Locate the cell with the specified text and output its (x, y) center coordinate. 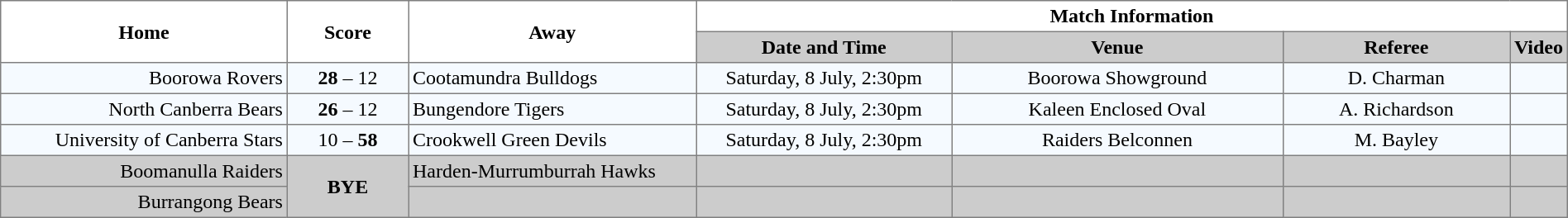
Home (144, 31)
Kaleen Enclosed Oval (1117, 109)
Harden-Murrumburrah Hawks (552, 171)
Venue (1117, 47)
Match Information (1132, 17)
D. Charman (1396, 78)
Crookwell Green Devils (552, 140)
Boomanulla Raiders (144, 171)
North Canberra Bears (144, 109)
Boorowa Showground (1117, 78)
Score (347, 31)
Bungendore Tigers (552, 109)
Raiders Belconnen (1117, 140)
BYE (347, 187)
University of Canberra Stars (144, 140)
Boorowa Rovers (144, 78)
10 – 58 (347, 140)
M. Bayley (1396, 140)
Date and Time (824, 47)
Burrangong Bears (144, 202)
28 – 12 (347, 78)
26 – 12 (347, 109)
Away (552, 31)
Video (1539, 47)
A. Richardson (1396, 109)
Cootamundra Bulldogs (552, 78)
Referee (1396, 47)
